Capture the cell that displays the provided text and extract its [x, y] central coordinate. 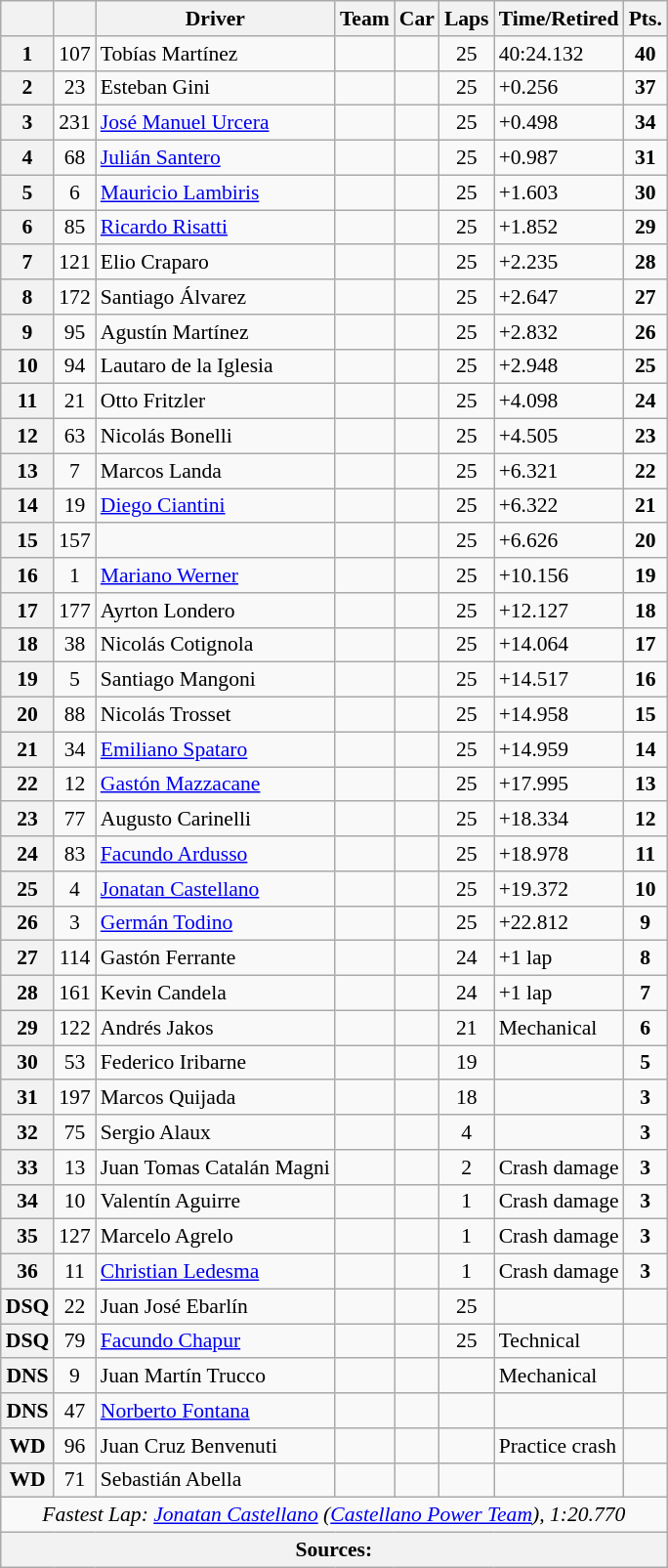
Car [417, 19]
Julián Santero [215, 158]
+6.322 [559, 506]
71 [74, 1480]
35 [27, 1237]
Norberto Fontana [215, 1411]
157 [74, 541]
Mariano Werner [215, 575]
Marcelo Agrelo [215, 1237]
José Manuel Urcera [215, 123]
Team [365, 19]
Jonatan Castellano [215, 889]
Federico Iribarne [215, 1063]
122 [74, 1028]
75 [74, 1132]
88 [74, 715]
36 [27, 1272]
Marcos Quijada [215, 1098]
Time/Retired [559, 19]
Facundo Ardusso [215, 854]
77 [74, 820]
+0.256 [559, 88]
+10.156 [559, 575]
95 [74, 332]
94 [74, 366]
Facundo Chapur [215, 1341]
+18.334 [559, 820]
+22.812 [559, 923]
+1.852 [559, 228]
+6.626 [559, 541]
+17.995 [559, 784]
Tobías Martínez [215, 54]
Gastón Mazzacane [215, 784]
Christian Ledesma [215, 1272]
177 [74, 611]
Elio Craparo [215, 263]
79 [74, 1341]
Diego Ciantini [215, 506]
+14.958 [559, 715]
85 [74, 228]
121 [74, 263]
Practice crash [559, 1446]
Lautaro de la Iglesia [215, 366]
Santiago Mangoni [215, 680]
Kevin Candela [215, 994]
96 [74, 1446]
197 [74, 1098]
Augusto Carinelli [215, 820]
Juan Tomas Catalán Magni [215, 1167]
Pts. [646, 19]
114 [74, 958]
+19.372 [559, 889]
161 [74, 994]
+4.098 [559, 402]
Santiago Álvarez [215, 297]
Fastest Lap: Jonatan Castellano (Castellano Power Team), 1:20.770 [334, 1515]
127 [74, 1237]
38 [74, 645]
Marcos Landa [215, 471]
Nicolás Cotignola [215, 645]
Agustín Martínez [215, 332]
Nicolás Trosset [215, 715]
Germán Todino [215, 923]
33 [27, 1167]
Otto Fritzler [215, 402]
40 [646, 54]
Juan Cruz Benvenuti [215, 1446]
+4.505 [559, 437]
37 [646, 88]
+1.603 [559, 192]
+14.517 [559, 680]
Ricardo Risatti [215, 228]
Sources: [334, 1550]
Emiliano Spataro [215, 749]
Juan José Ebarlín [215, 1306]
Andrés Jakos [215, 1028]
Valentín Aguirre [215, 1202]
Laps [467, 19]
+14.064 [559, 645]
+2.235 [559, 263]
+18.978 [559, 854]
+14.959 [559, 749]
83 [74, 854]
+2.647 [559, 297]
68 [74, 158]
Sergio Alaux [215, 1132]
Juan Martín Trucco [215, 1377]
40:24.132 [559, 54]
Technical [559, 1341]
172 [74, 297]
+2.832 [559, 332]
+2.948 [559, 366]
32 [27, 1132]
47 [74, 1411]
53 [74, 1063]
+12.127 [559, 611]
Driver [215, 19]
+0.987 [559, 158]
Nicolás Bonelli [215, 437]
Sebastián Abella [215, 1480]
+6.321 [559, 471]
107 [74, 54]
63 [74, 437]
231 [74, 123]
+0.498 [559, 123]
Gastón Ferrante [215, 958]
Ayrton Londero [215, 611]
Mauricio Lambiris [215, 192]
Esteban Gini [215, 88]
